Scan for the cell matching the given text and deliver its [x, y] coordinate at center. 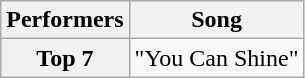
"You Can Shine" [216, 58]
Top 7 [65, 58]
Performers [65, 20]
Song [216, 20]
